Find where the given text appears and provide that cell's center as (X, Y) coordinate. 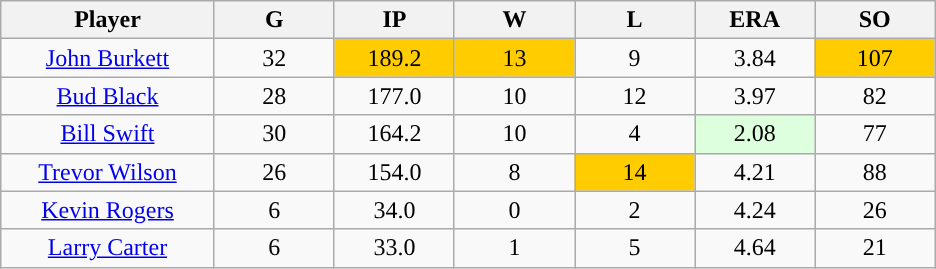
3.97 (755, 96)
5 (635, 248)
4.24 (755, 210)
164.2 (394, 134)
3.84 (755, 58)
14 (635, 172)
82 (875, 96)
2 (635, 210)
0 (514, 210)
1 (514, 248)
Kevin Rogers (108, 210)
33.0 (394, 248)
34.0 (394, 210)
30 (274, 134)
SO (875, 20)
107 (875, 58)
32 (274, 58)
154.0 (394, 172)
IP (394, 20)
John Burkett (108, 58)
21 (875, 248)
G (274, 20)
2.08 (755, 134)
189.2 (394, 58)
28 (274, 96)
ERA (755, 20)
Larry Carter (108, 248)
4.64 (755, 248)
4 (635, 134)
177.0 (394, 96)
Bud Black (108, 96)
12 (635, 96)
Player (108, 20)
Bill Swift (108, 134)
77 (875, 134)
8 (514, 172)
88 (875, 172)
13 (514, 58)
9 (635, 58)
Trevor Wilson (108, 172)
L (635, 20)
4.21 (755, 172)
W (514, 20)
